Determine the (X, Y) coordinate at the center of the cell enclosing the given text.  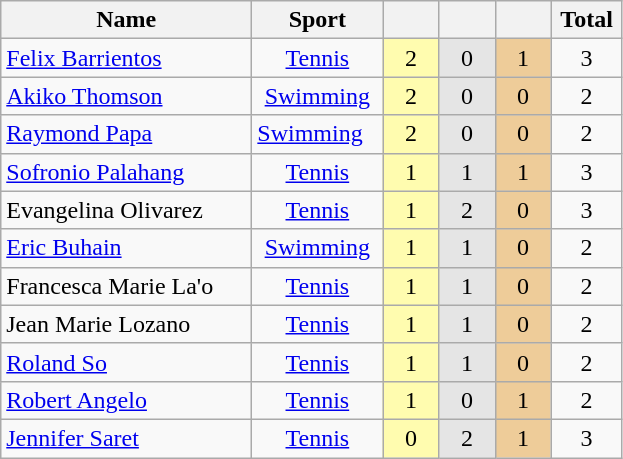
Evangelina Olivarez (126, 210)
Name (126, 20)
Total (586, 20)
Sofronio Palahang (126, 172)
Raymond Papa (126, 134)
Jean Marie Lozano (126, 324)
Jennifer Saret (126, 438)
Sport (318, 20)
Robert Angelo (126, 400)
Francesca Marie La'o (126, 286)
Felix Barrientos (126, 58)
Akiko Thomson (126, 96)
Eric Buhain (126, 248)
Roland So (126, 362)
